Return [x, y] of the center of cell containing provided text 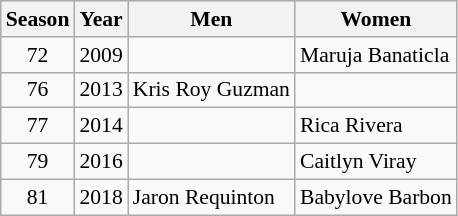
79 [38, 162]
Jaron Requinton [212, 197]
81 [38, 197]
72 [38, 55]
2016 [100, 162]
Season [38, 19]
76 [38, 90]
2013 [100, 90]
2009 [100, 55]
Year [100, 19]
77 [38, 126]
Caitlyn Viray [376, 162]
Rica Rivera [376, 126]
Babylove Barbon [376, 197]
Kris Roy Guzman [212, 90]
Maruja Banaticla [376, 55]
2014 [100, 126]
Women [376, 19]
Men [212, 19]
2018 [100, 197]
